Output the [x, y] coordinate of the center of the cell containing the given text.  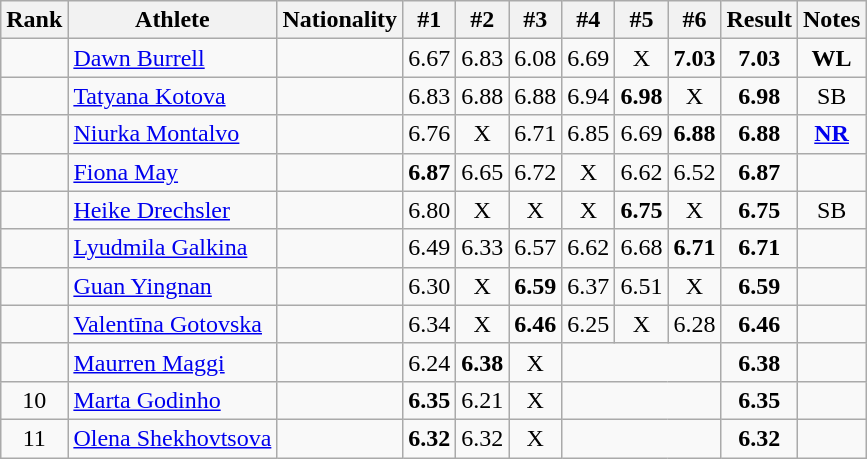
6.76 [430, 134]
11 [34, 438]
6.25 [588, 324]
Tatyana Kotova [172, 96]
Heike Drechsler [172, 210]
6.85 [588, 134]
6.24 [430, 362]
6.80 [430, 210]
Olena Shekhovtsova [172, 438]
Niurka Montalvo [172, 134]
Maurren Maggi [172, 362]
#6 [694, 20]
6.57 [536, 248]
6.67 [430, 58]
Result [759, 20]
6.33 [482, 248]
Nationality [340, 20]
#3 [536, 20]
6.94 [588, 96]
6.21 [482, 400]
#1 [430, 20]
6.34 [430, 324]
6.68 [642, 248]
6.28 [694, 324]
6.49 [430, 248]
Marta Godinho [172, 400]
#5 [642, 20]
6.72 [536, 172]
Fiona May [172, 172]
#2 [482, 20]
6.65 [482, 172]
WL [831, 58]
6.51 [642, 286]
Lyudmila Galkina [172, 248]
6.08 [536, 58]
Guan Yingnan [172, 286]
Athlete [172, 20]
Dawn Burrell [172, 58]
#4 [588, 20]
10 [34, 400]
6.52 [694, 172]
Valentīna Gotovska [172, 324]
NR [831, 134]
6.30 [430, 286]
Notes [831, 20]
Rank [34, 20]
6.37 [588, 286]
